Locate the cell with the specified text and output its [x, y] center coordinate. 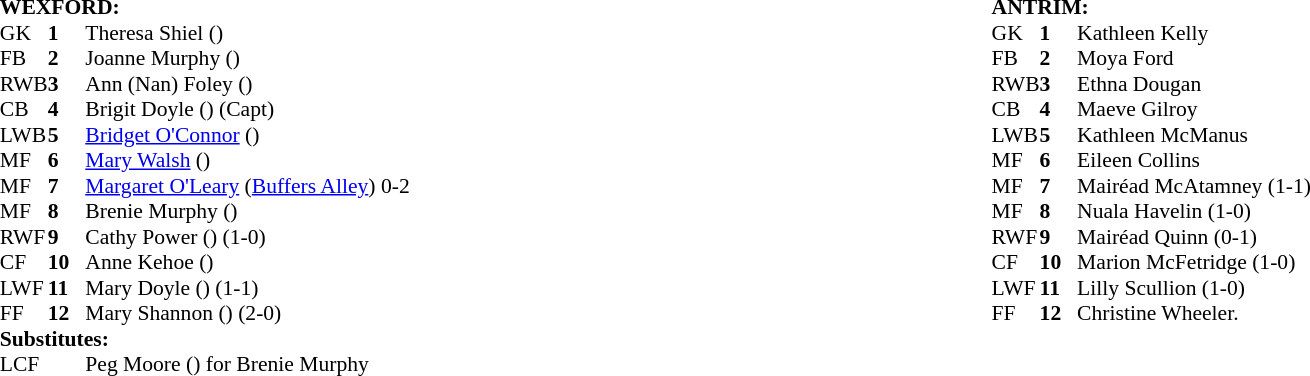
Brigit Doyle () (Capt) [247, 109]
Mary Doyle () (1-1) [247, 288]
Mary Walsh () [247, 161]
Cathy Power () (1-0) [247, 237]
Ann (Nan) Foley () [247, 84]
Joanne Murphy () [247, 59]
Bridget O'Connor () [247, 135]
Mary Shannon () (2-0) [247, 313]
Margaret O'Leary (Buffers Alley) 0-2 [247, 186]
Substitutes: [205, 339]
Brenie Murphy () [247, 211]
Theresa Shiel () [247, 33]
Anne Kehoe () [247, 263]
